Determine the [X, Y] coordinate at the center of the cell enclosing the given text.  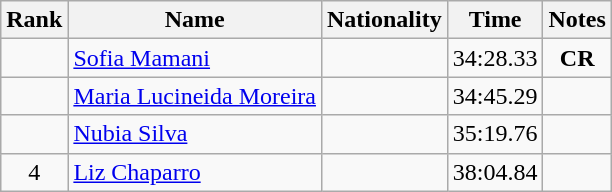
Nubia Silva [195, 134]
CR [577, 58]
4 [34, 172]
Nationality [384, 20]
34:45.29 [495, 96]
Rank [34, 20]
Sofia Mamani [195, 58]
35:19.76 [495, 134]
38:04.84 [495, 172]
Time [495, 20]
34:28.33 [495, 58]
Notes [577, 20]
Name [195, 20]
Liz Chaparro [195, 172]
Maria Lucineida Moreira [195, 96]
